Provide the (X, Y) coordinate of the cell's center where the given text is located.  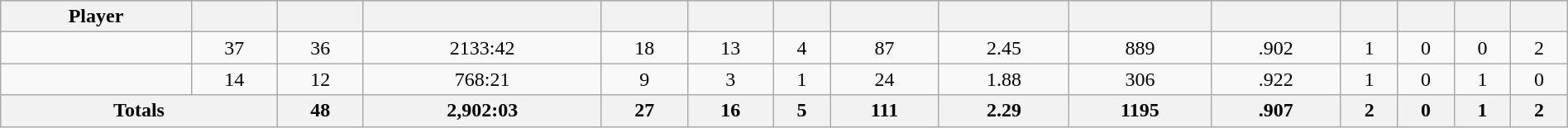
111 (885, 111)
1.88 (1004, 79)
9 (644, 79)
87 (885, 48)
12 (320, 79)
2.45 (1004, 48)
13 (730, 48)
2133:42 (482, 48)
.922 (1275, 79)
18 (644, 48)
2,902:03 (482, 111)
36 (320, 48)
5 (801, 111)
27 (644, 111)
.902 (1275, 48)
.907 (1275, 111)
768:21 (482, 79)
24 (885, 79)
Totals (139, 111)
14 (234, 79)
2.29 (1004, 111)
16 (730, 111)
48 (320, 111)
3 (730, 79)
4 (801, 48)
1195 (1140, 111)
Player (96, 17)
306 (1140, 79)
889 (1140, 48)
37 (234, 48)
